Provide the [x, y] coordinate of the cell's center where the given text is located.  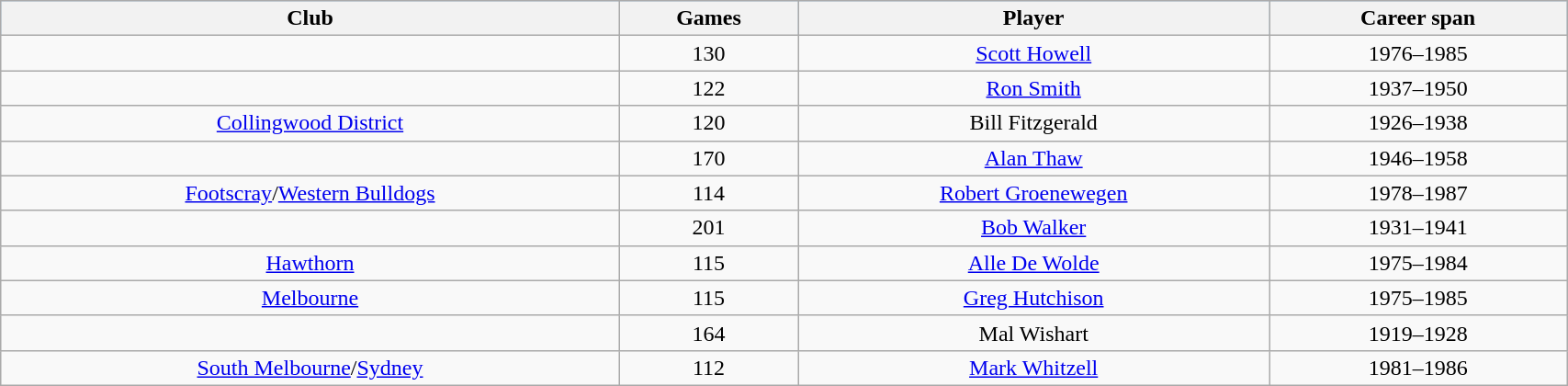
1937–1950 [1418, 88]
Scott Howell [1034, 53]
130 [708, 53]
Robert Groenewegen [1034, 193]
Footscray/Western Bulldogs [310, 193]
Mal Wishart [1034, 333]
122 [708, 88]
114 [708, 193]
164 [708, 333]
170 [708, 158]
201 [708, 228]
1919–1928 [1418, 333]
Bob Walker [1034, 228]
Mark Whitzell [1034, 368]
South Melbourne/Sydney [310, 368]
1975–1984 [1418, 263]
1975–1985 [1418, 298]
Ron Smith [1034, 88]
1976–1985 [1418, 53]
Hawthorn [310, 263]
Career span [1418, 18]
1981–1986 [1418, 368]
Melbourne [310, 298]
1946–1958 [1418, 158]
Bill Fitzgerald [1034, 123]
1931–1941 [1418, 228]
Games [708, 18]
Collingwood District [310, 123]
Club [310, 18]
112 [708, 368]
Player [1034, 18]
Greg Hutchison [1034, 298]
120 [708, 123]
Alan Thaw [1034, 158]
Alle De Wolde [1034, 263]
1978–1987 [1418, 193]
1926–1938 [1418, 123]
